Pinpoint the cell where the given text exists, returning its (x, y) midpoint coordinate. 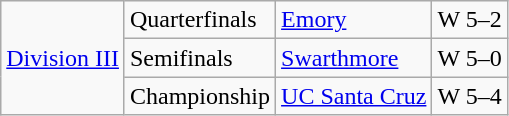
W 5–2 (470, 20)
Semifinals (200, 58)
UC Santa Cruz (354, 96)
Emory (354, 20)
Division III (63, 58)
W 5–4 (470, 96)
Quarterfinals (200, 20)
Championship (200, 96)
W 5–0 (470, 58)
Swarthmore (354, 58)
